Find where the given text appears and provide that cell's center as [X, Y] coordinate. 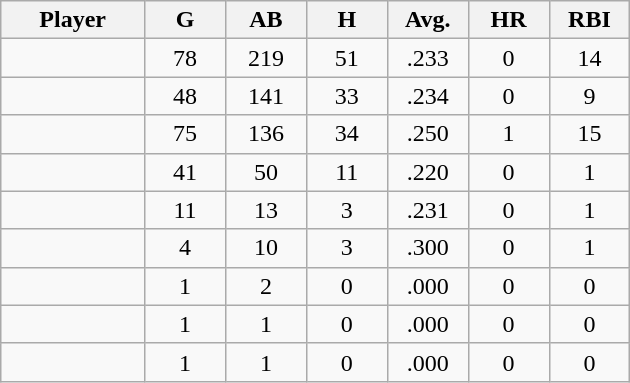
.220 [428, 172]
G [186, 20]
33 [346, 96]
219 [266, 58]
75 [186, 134]
51 [346, 58]
.231 [428, 210]
48 [186, 96]
Player [73, 20]
34 [346, 134]
15 [590, 134]
136 [266, 134]
2 [266, 286]
.234 [428, 96]
.233 [428, 58]
78 [186, 58]
HR [508, 20]
41 [186, 172]
Avg. [428, 20]
9 [590, 96]
.300 [428, 248]
.250 [428, 134]
H [346, 20]
4 [186, 248]
10 [266, 248]
50 [266, 172]
AB [266, 20]
141 [266, 96]
RBI [590, 20]
13 [266, 210]
14 [590, 58]
